Identify which cell holds the provided text, then report its (x, y) central coordinate. 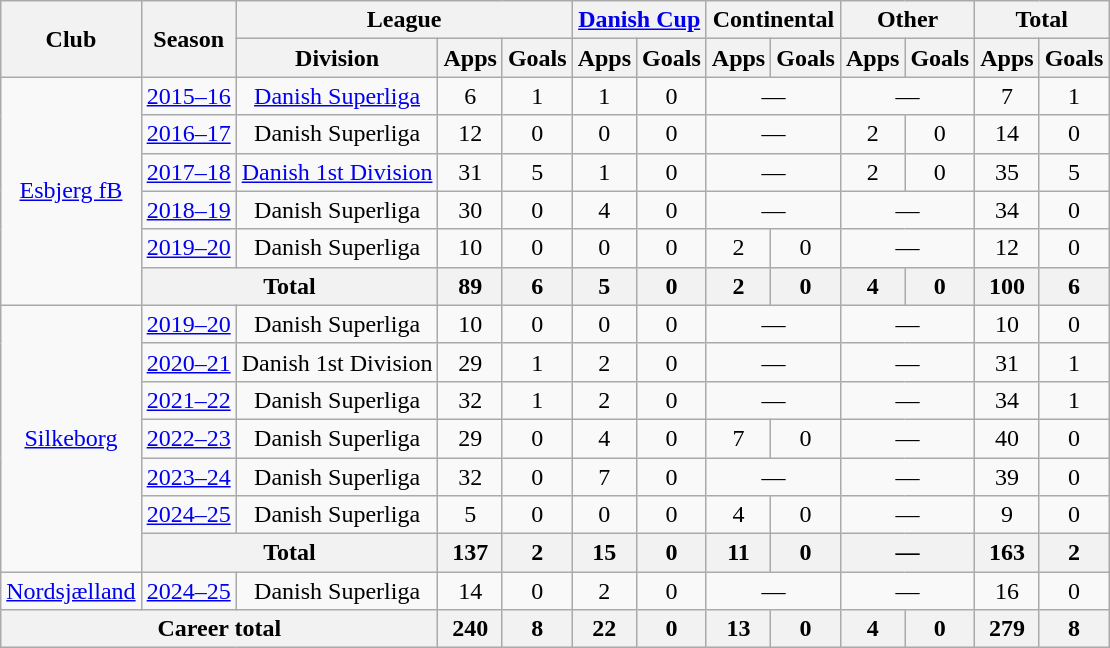
163 (1007, 553)
Division (337, 58)
Nordsjælland (71, 591)
Season (188, 39)
30 (470, 210)
2020–21 (188, 362)
9 (1007, 515)
11 (738, 553)
15 (604, 553)
2017–18 (188, 172)
240 (470, 629)
Silkeborg (71, 438)
2018–19 (188, 210)
13 (738, 629)
Esbjerg fB (71, 191)
137 (470, 553)
100 (1007, 286)
16 (1007, 591)
League (404, 20)
89 (470, 286)
39 (1007, 477)
2022–23 (188, 438)
Career total (220, 629)
Danish Cup (639, 20)
2021–22 (188, 400)
35 (1007, 172)
279 (1007, 629)
2023–24 (188, 477)
Club (71, 39)
2015–16 (188, 96)
Continental (773, 20)
Other (907, 20)
22 (604, 629)
2016–17 (188, 134)
40 (1007, 438)
